Detect which cell encompasses the target text, then output its (X, Y) center coordinate. 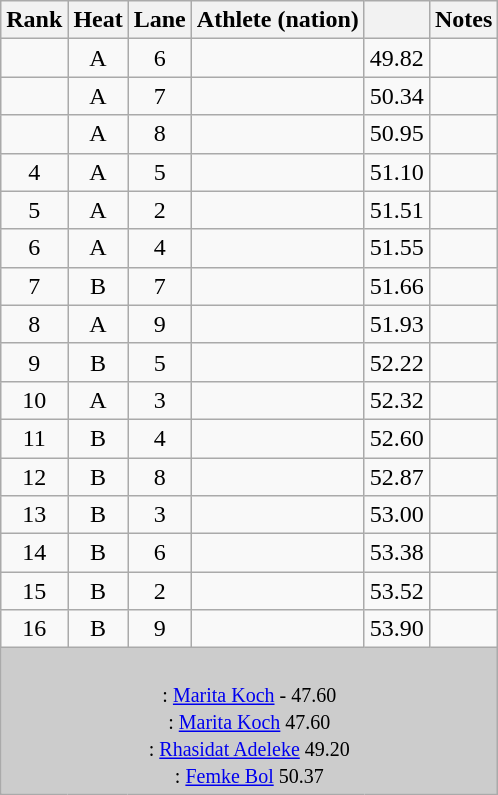
53.52 (396, 591)
12 (34, 477)
: Marita Koch - 47.60: Marita Koch 47.60 : Rhasidat Adeleke 49.20: Femke Bol 50.37 (250, 721)
50.34 (396, 96)
Athlete (nation) (278, 20)
51.55 (396, 248)
13 (34, 515)
Rank (34, 20)
51.10 (396, 172)
52.87 (396, 477)
52.22 (396, 362)
53.90 (396, 629)
49.82 (396, 58)
Heat (98, 20)
53.38 (396, 553)
16 (34, 629)
14 (34, 553)
Lane (160, 20)
53.00 (396, 515)
15 (34, 591)
51.51 (396, 210)
Notes (463, 20)
52.60 (396, 438)
51.66 (396, 286)
11 (34, 438)
10 (34, 400)
51.93 (396, 324)
52.32 (396, 400)
50.95 (396, 134)
